Pinpoint the cell where the given text exists, returning its [X, Y] midpoint coordinate. 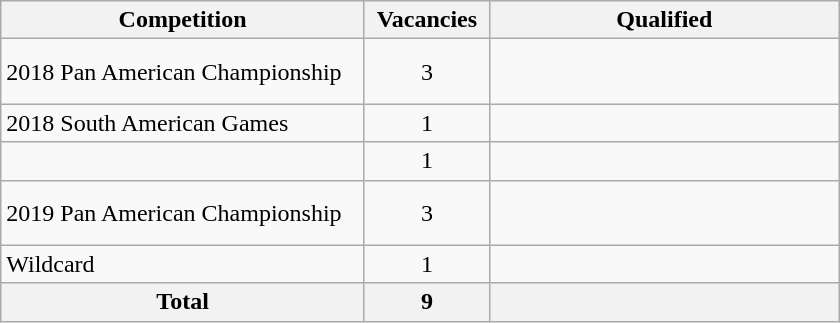
Total [183, 302]
9 [426, 302]
Qualified [664, 20]
Wildcard [183, 264]
Competition [183, 20]
2018 Pan American Championship [183, 72]
2018 South American Games [183, 123]
Vacancies [426, 20]
2019 Pan American Championship [183, 212]
